Determine the [x, y] coordinate at the center of the cell enclosing the given text.  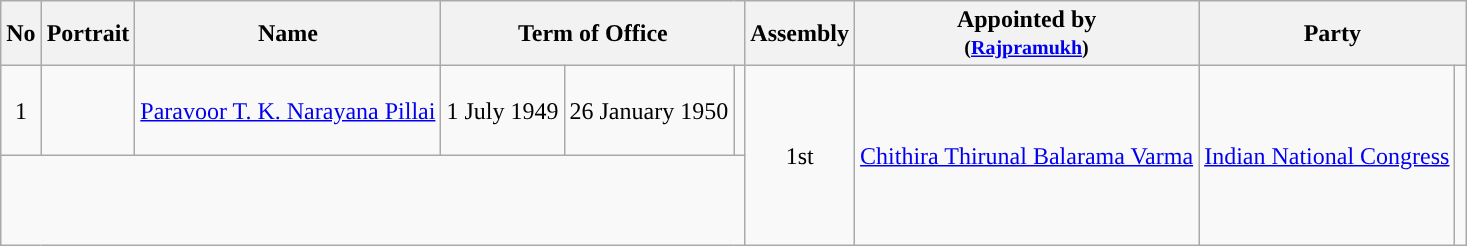
Paravoor T. K. Narayana Pillai [288, 111]
Assembly [800, 34]
Term of Office [593, 34]
1st [800, 156]
Portrait [88, 34]
1 [21, 111]
Name [288, 34]
Chithira Thirunal Balarama Varma [1027, 156]
1 July 1949 [502, 111]
Indian National Congress [1327, 156]
26 January 1950 [649, 111]
Appointed by(Rajpramukh) [1027, 34]
Party [1332, 34]
No [21, 34]
